Pinpoint the cell where the given text exists, returning its [X, Y] midpoint coordinate. 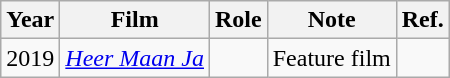
Ref. [422, 20]
Year [30, 20]
Role [239, 20]
Heer Maan Ja [135, 58]
Feature film [332, 58]
Film [135, 20]
Note [332, 20]
2019 [30, 58]
